Locate the cell with the specified text and output its (x, y) center coordinate. 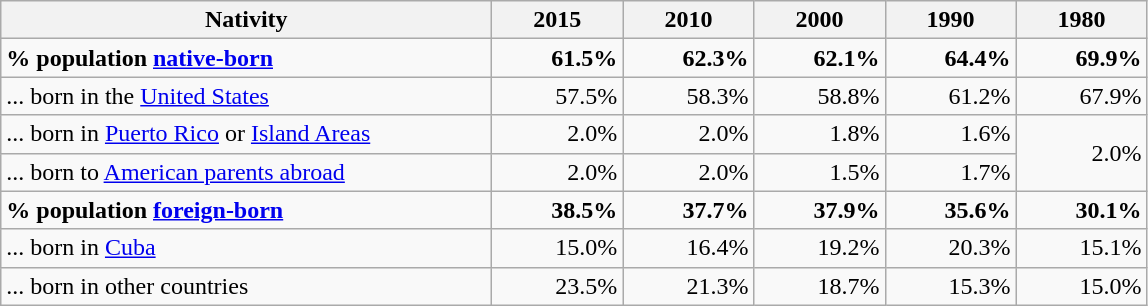
18.7% (820, 286)
62.3% (688, 58)
1980 (1082, 20)
19.2% (820, 248)
69.9% (1082, 58)
Nativity (246, 20)
15.1% (1082, 248)
% population native-born (246, 58)
57.5% (558, 96)
64.4% (950, 58)
37.9% (820, 210)
58.8% (820, 96)
61.2% (950, 96)
2000 (820, 20)
61.5% (558, 58)
37.7% (688, 210)
... born to American parents abroad (246, 172)
2015 (558, 20)
16.4% (688, 248)
1.7% (950, 172)
38.5% (558, 210)
% population foreign-born (246, 210)
... born in Cuba (246, 248)
1.8% (820, 134)
67.9% (1082, 96)
2010 (688, 20)
1.6% (950, 134)
20.3% (950, 248)
35.6% (950, 210)
23.5% (558, 286)
... born in Puerto Rico or Island Areas (246, 134)
... born in the United States (246, 96)
58.3% (688, 96)
1.5% (820, 172)
21.3% (688, 286)
... born in other countries (246, 286)
1990 (950, 20)
62.1% (820, 58)
15.3% (950, 286)
30.1% (1082, 210)
